Determine the (X, Y) coordinate at the center of the cell enclosing the given text.  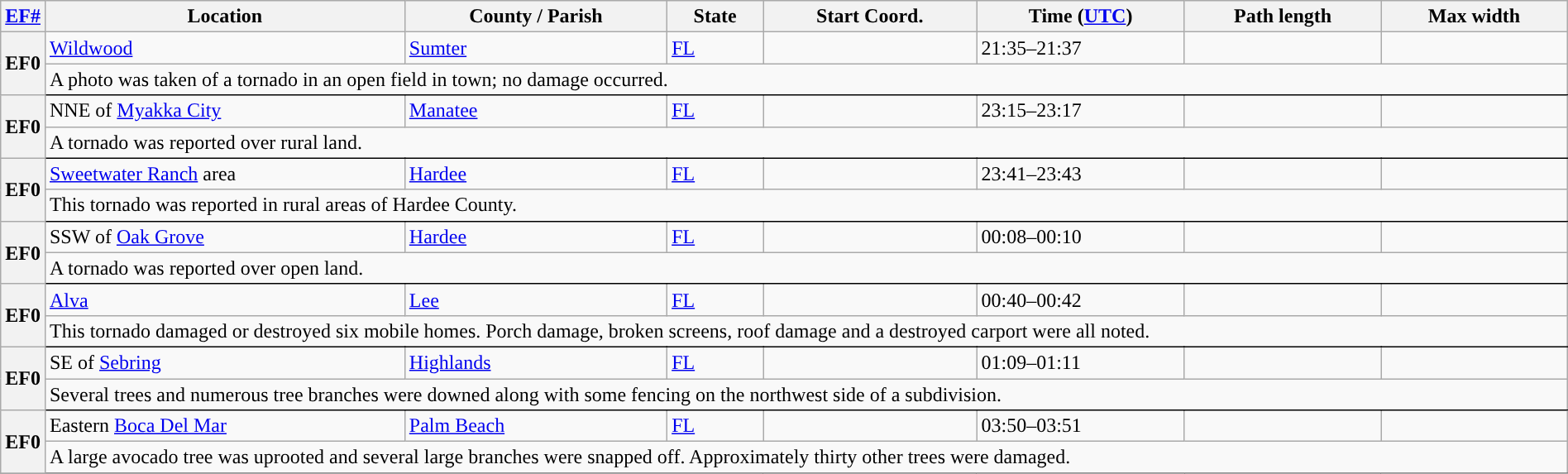
Location (225, 17)
Path length (1282, 17)
Lee (536, 299)
03:50–03:51 (1080, 426)
23:15–23:17 (1080, 111)
23:41–23:43 (1080, 174)
State (715, 17)
21:35–21:37 (1080, 48)
Several trees and numerous tree branches were downed along with some fencing on the northwest side of a subdivision. (806, 395)
NNE of Myakka City (225, 111)
A tornado was reported over open land. (806, 268)
A tornado was reported over rural land. (806, 142)
Eastern Boca Del Mar (225, 426)
Alva (225, 299)
SE of Sebring (225, 362)
This tornado was reported in rural areas of Hardee County. (806, 205)
01:09–01:11 (1080, 362)
Max width (1474, 17)
SSW of Oak Grove (225, 237)
Time (UTC) (1080, 17)
A large avocado tree was uprooted and several large branches were snapped off. Approximately thirty other trees were damaged. (806, 457)
Manatee (536, 111)
EF# (23, 17)
Sumter (536, 48)
Highlands (536, 362)
County / Parish (536, 17)
Palm Beach (536, 426)
Wildwood (225, 48)
Sweetwater Ranch area (225, 174)
00:40–00:42 (1080, 299)
00:08–00:10 (1080, 237)
Start Coord. (870, 17)
This tornado damaged or destroyed six mobile homes. Porch damage, broken screens, roof damage and a destroyed carport were all noted. (806, 331)
A photo was taken of a tornado in an open field in town; no damage occurred. (806, 79)
